Determine the (X, Y) coordinate at the center of the cell enclosing the given text.  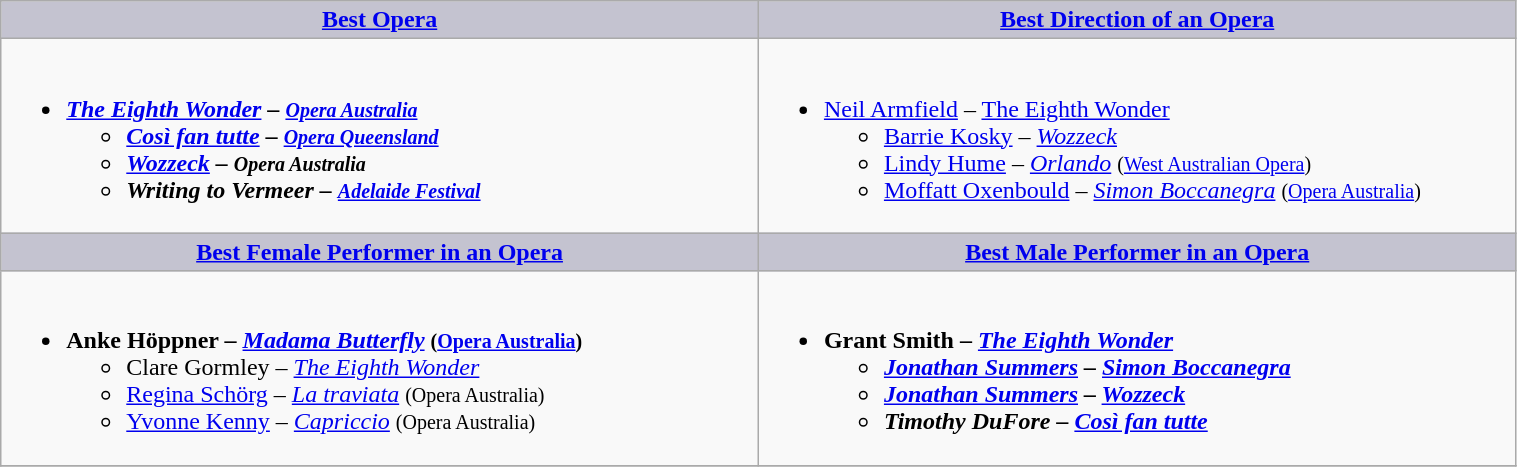
Best Opera (380, 20)
Best Male Performer in an Opera (1137, 252)
The Eighth Wonder – Opera AustraliaCosì fan tutte – Opera QueenslandWozzeck – Opera AustraliaWriting to Vermeer – Adelaide Festival (380, 136)
Grant Smith – The Eighth WonderJonathan Summers – Simon BoccanegraJonathan Summers – WozzeckTimothy DuFore – Così fan tutte (1137, 368)
Best Female Performer in an Opera (380, 252)
Best Direction of an Opera (1137, 20)
